From the cell containing the given text, extract its center point as (x, y) coordinate. 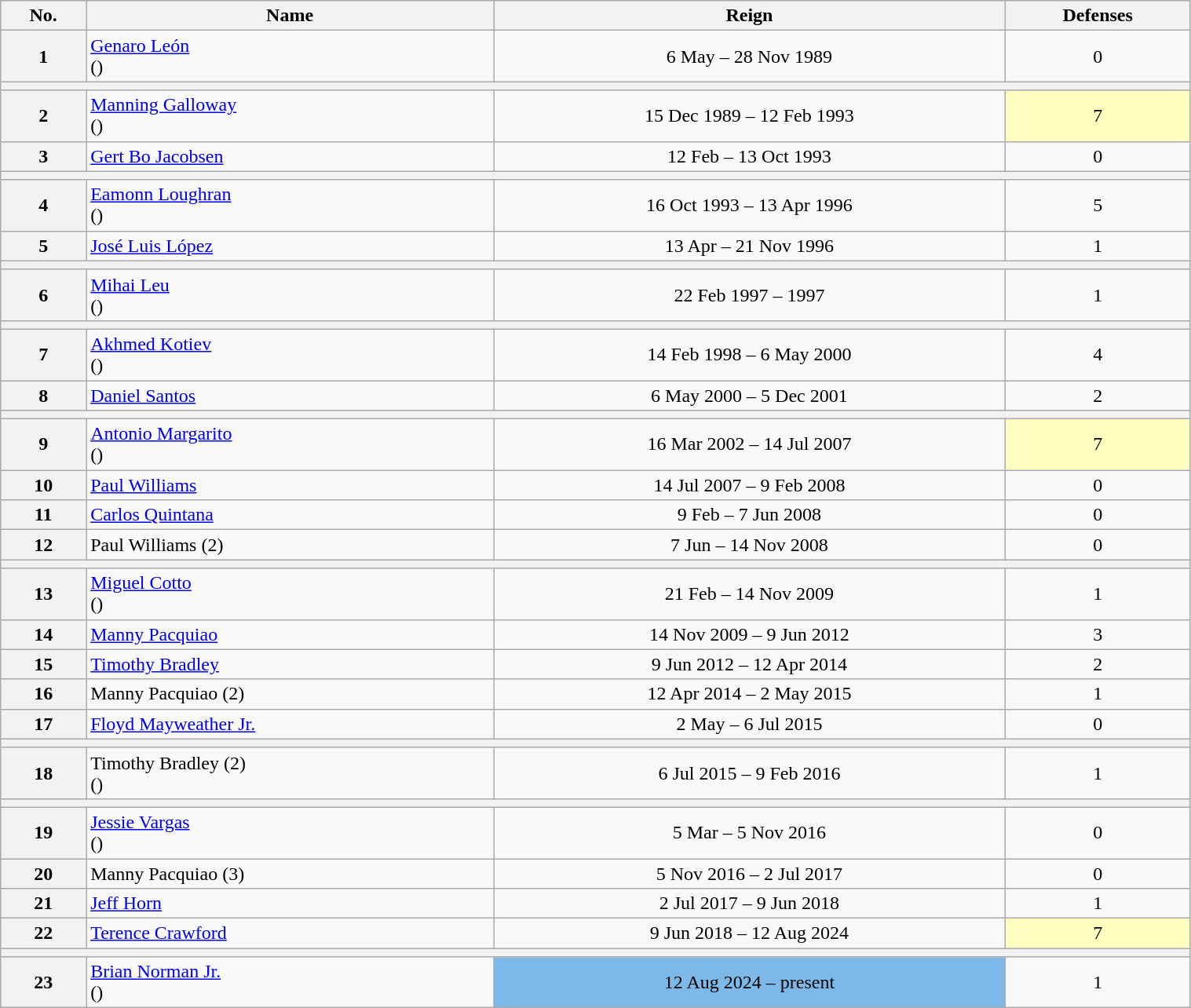
Manny Pacquiao (290, 634)
12 Aug 2024 – present (749, 983)
12 (44, 545)
Jeff Horn (290, 904)
19 (44, 832)
Manny Pacquiao (3) (290, 874)
9 Jun 2018 – 12 Aug 2024 (749, 933)
2 Jul 2017 – 9 Jun 2018 (749, 904)
Floyd Mayweather Jr. (290, 724)
Jessie Vargas() (290, 832)
Gert Bo Jacobsen (290, 156)
8 (44, 395)
13 Apr – 21 Nov 1996 (749, 246)
12 Apr 2014 – 2 May 2015 (749, 694)
6 May 2000 – 5 Dec 2001 (749, 395)
14 Nov 2009 – 9 Jun 2012 (749, 634)
Carlos Quintana (290, 515)
Terence Crawford (290, 933)
20 (44, 874)
16 Mar 2002 – 14 Jul 2007 (749, 444)
9 (44, 444)
Manny Pacquiao (2) (290, 694)
Antonio Margarito() (290, 444)
Brian Norman Jr.() (290, 983)
17 (44, 724)
Timothy Bradley (2)() (290, 772)
Genaro León() (290, 57)
9 Feb – 7 Jun 2008 (749, 515)
13 (44, 593)
23 (44, 983)
5 Nov 2016 – 2 Jul 2017 (749, 874)
10 (44, 485)
Manning Galloway() (290, 116)
Mihai Leu() (290, 295)
21 (44, 904)
Paul Williams (290, 485)
6 (44, 295)
Miguel Cotto() (290, 593)
Name (290, 16)
14 (44, 634)
6 Jul 2015 – 9 Feb 2016 (749, 772)
Eamonn Loughran() (290, 206)
Timothy Bradley (290, 664)
Akhmed Kotiev() (290, 355)
Defenses (1098, 16)
No. (44, 16)
11 (44, 515)
José Luis López (290, 246)
9 Jun 2012 – 12 Apr 2014 (749, 664)
21 Feb – 14 Nov 2009 (749, 593)
15 Dec 1989 – 12 Feb 1993 (749, 116)
14 Jul 2007 – 9 Feb 2008 (749, 485)
Paul Williams (2) (290, 545)
22 (44, 933)
15 (44, 664)
6 May – 28 Nov 1989 (749, 57)
12 Feb – 13 Oct 1993 (749, 156)
16 Oct 1993 – 13 Apr 1996 (749, 206)
5 Mar – 5 Nov 2016 (749, 832)
Daniel Santos (290, 395)
7 Jun – 14 Nov 2008 (749, 545)
22 Feb 1997 – 1997 (749, 295)
14 Feb 1998 – 6 May 2000 (749, 355)
Reign (749, 16)
16 (44, 694)
18 (44, 772)
2 May – 6 Jul 2015 (749, 724)
